Pinpoint the cell where the given text exists, returning its (X, Y) midpoint coordinate. 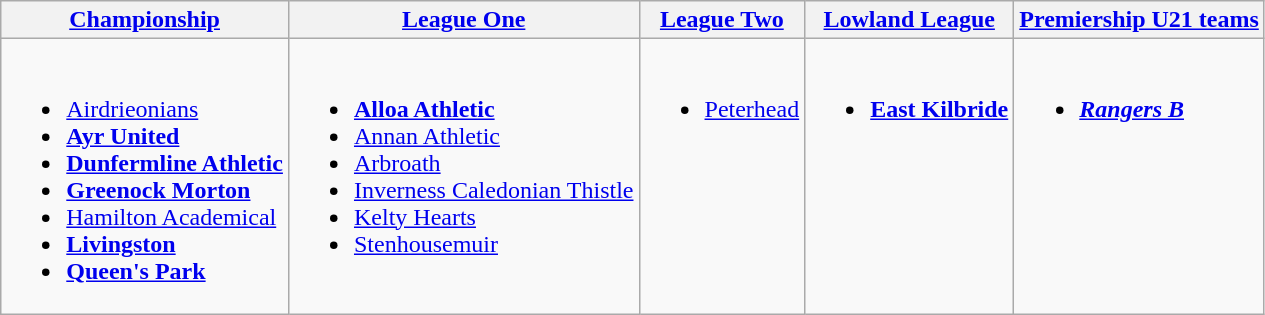
East Kilbride (910, 176)
Rangers B (1140, 176)
Premiership U21 teams (1140, 20)
Alloa AthleticAnnan AthleticArbroathInverness Caledonian ThistleKelty HeartsStenhousemuir (464, 176)
AirdrieoniansAyr UnitedDunfermline AthleticGreenock MortonHamilton AcademicalLivingstonQueen's Park (145, 176)
League One (464, 20)
Lowland League (910, 20)
League Two (722, 20)
Championship (145, 20)
Peterhead (722, 176)
